Locate the cell with the specified text and output its (x, y) center coordinate. 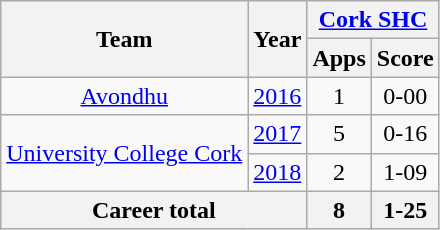
8 (339, 210)
1-09 (405, 172)
1 (339, 96)
Year (278, 39)
Apps (339, 58)
2017 (278, 134)
Score (405, 58)
5 (339, 134)
2018 (278, 172)
Cork SHC (373, 20)
Team (124, 39)
0-00 (405, 96)
2 (339, 172)
Career total (154, 210)
Avondhu (124, 96)
1-25 (405, 210)
2016 (278, 96)
University College Cork (124, 153)
0-16 (405, 134)
